Output the (X, Y) coordinate of the center of the cell containing the given text.  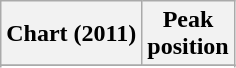
Chart (2011) (72, 34)
Peakposition (188, 34)
